Extract the (X, Y) coordinate from the center of the cell holding the provided text.  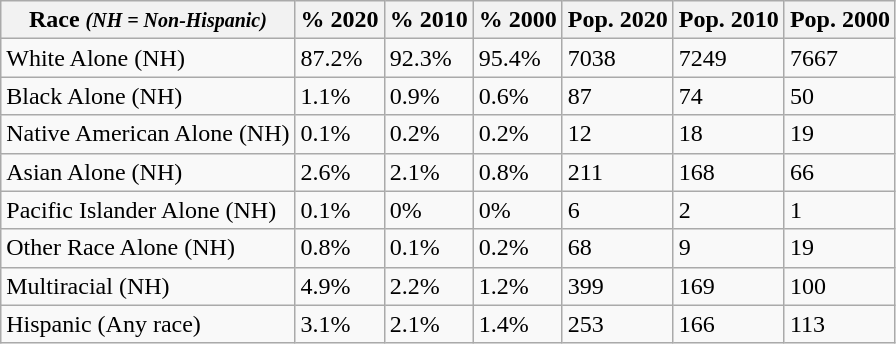
100 (840, 286)
0.9% (428, 96)
87.2% (340, 58)
Other Race Alone (NH) (148, 248)
Pop. 2010 (728, 20)
1.4% (518, 324)
7038 (618, 58)
6 (618, 210)
95.4% (518, 58)
2.6% (340, 172)
Multiracial (NH) (148, 286)
92.3% (428, 58)
1 (840, 210)
1.1% (340, 96)
7249 (728, 58)
113 (840, 324)
74 (728, 96)
Pop. 2020 (618, 20)
Race (NH = Non-Hispanic) (148, 20)
Asian Alone (NH) (148, 172)
168 (728, 172)
66 (840, 172)
7667 (840, 58)
Pop. 2000 (840, 20)
50 (840, 96)
253 (618, 324)
% 2020 (340, 20)
4.9% (340, 286)
3.1% (340, 324)
211 (618, 172)
166 (728, 324)
Hispanic (Any race) (148, 324)
68 (618, 248)
Black Alone (NH) (148, 96)
399 (618, 286)
% 2000 (518, 20)
% 2010 (428, 20)
87 (618, 96)
9 (728, 248)
2.2% (428, 286)
18 (728, 134)
169 (728, 286)
2 (728, 210)
White Alone (NH) (148, 58)
12 (618, 134)
Pacific Islander Alone (NH) (148, 210)
1.2% (518, 286)
0.6% (518, 96)
Native American Alone (NH) (148, 134)
